Search for the cell housing the specified text and yield its [X, Y] center coordinate. 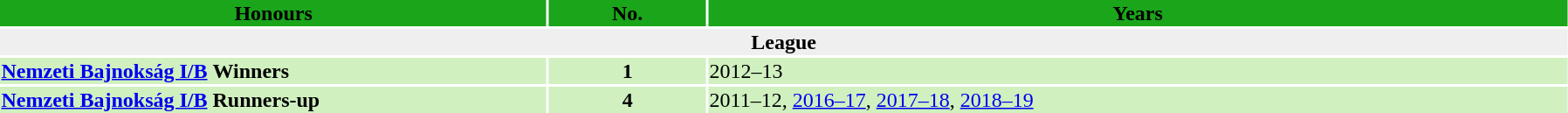
No. [627, 13]
Nemzeti Bajnokság I/B Runners-up [273, 100]
Nemzeti Bajnokság I/B Winners [273, 71]
4 [627, 100]
Years [1138, 13]
1 [627, 71]
Honours [273, 13]
2012–13 [1138, 71]
League [784, 42]
2011–12, 2016–17, 2017–18, 2018–19 [1138, 100]
